Provide the (X, Y) coordinate of the cell's center where the given text is located.  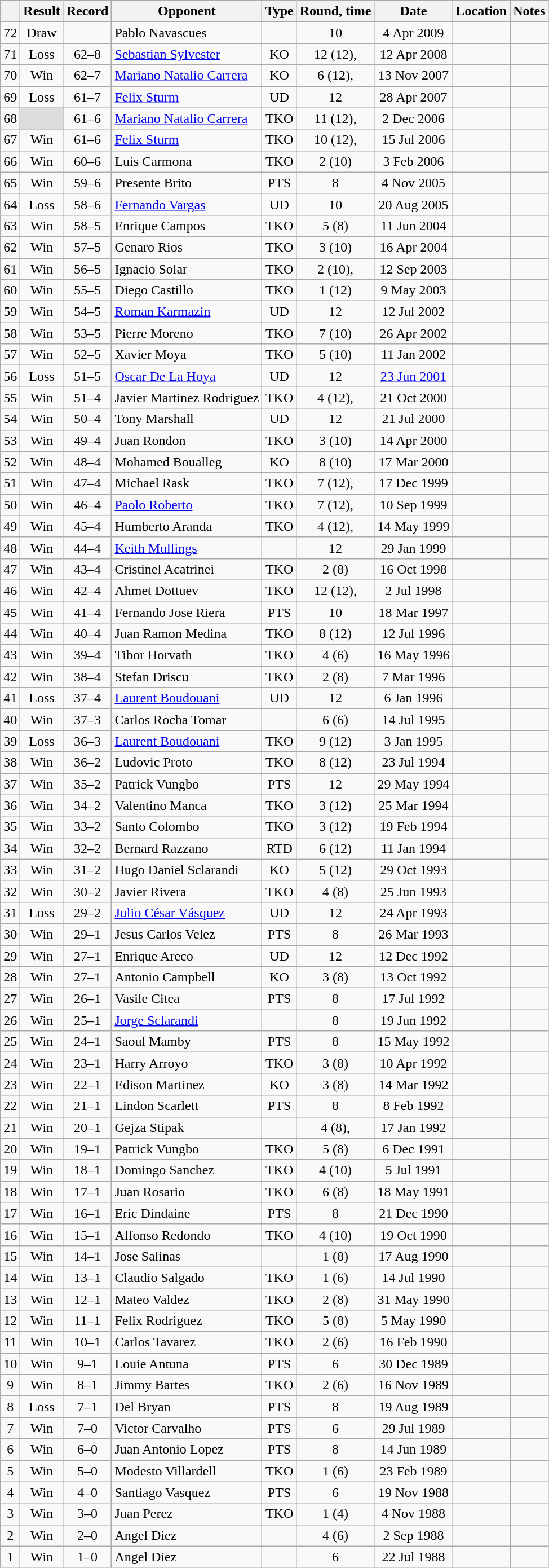
Antonio Campbell (187, 977)
37–3 (87, 720)
29 Jul 1989 (414, 1428)
Carlos Rocha Tomar (187, 720)
54 (10, 419)
34–2 (87, 805)
71 (10, 54)
66 (10, 161)
18 Mar 1997 (414, 612)
58 (10, 333)
2 (10, 1535)
26 Mar 1993 (414, 934)
Javier Rivera (187, 891)
12 Sep 2003 (414, 269)
55 (10, 398)
11 Jan 1994 (414, 848)
13 Oct 1992 (414, 977)
29 Jan 1999 (414, 548)
7 (10) (335, 333)
11 Jan 2002 (414, 355)
72 (10, 33)
19 Nov 1988 (414, 1492)
Humberto Aranda (187, 526)
26 Apr 2002 (414, 333)
47 (10, 569)
49 (10, 526)
5 (10, 1471)
20 (10, 1149)
Lindon Scarlett (187, 1106)
Edison Martinez (187, 1085)
1 (8) (335, 1256)
17 Jul 1992 (414, 999)
55–5 (87, 290)
58–6 (87, 204)
RTD (280, 848)
15–1 (87, 1235)
29–2 (87, 913)
21 Oct 2000 (414, 398)
Mateo Valdez (187, 1299)
53 (10, 441)
4 Nov 2005 (414, 183)
6 (8) (335, 1192)
22 Jul 1988 (414, 1557)
29 May 1994 (414, 784)
33 (10, 870)
Vasile Citea (187, 999)
Harry Arroyo (187, 1063)
17 (10, 1213)
13 (10, 1299)
36–3 (87, 741)
30 Dec 1989 (414, 1364)
67 (10, 140)
68 (10, 118)
Domingo Sanchez (187, 1170)
Genaro Rios (187, 247)
26 (10, 1020)
50 (10, 505)
23 Feb 1989 (414, 1471)
45–4 (87, 526)
8 (10) (335, 462)
52 (10, 462)
3 (10, 1514)
39–4 (87, 655)
Sebastian Sylvester (187, 54)
1 (12) (335, 290)
16 Oct 1998 (414, 569)
Juan Ramon Medina (187, 634)
20–1 (87, 1127)
6 (12) (335, 848)
17 Mar 2000 (414, 462)
16 Nov 1989 (414, 1385)
Record (87, 11)
25–1 (87, 1020)
11 Jun 2004 (414, 226)
36–2 (87, 763)
1 (10, 1557)
30 (10, 934)
Diego Castillo (187, 290)
61–7 (87, 97)
51–5 (87, 376)
57–5 (87, 247)
33–2 (87, 827)
2 (10), (335, 269)
9–1 (87, 1364)
17–1 (87, 1192)
10 Sep 1999 (414, 505)
Ignacio Solar (187, 269)
Jorge Sclarandi (187, 1020)
41–4 (87, 612)
52–5 (87, 355)
17 Dec 1999 (414, 483)
69 (10, 97)
62 (10, 247)
4 Nov 1988 (414, 1514)
34 (10, 848)
1–0 (87, 1557)
23 Jul 1994 (414, 763)
5–0 (87, 1471)
59 (10, 312)
Opponent (187, 11)
51–4 (87, 398)
Carlos Tavarez (187, 1342)
23 (10, 1085)
Bernard Razzano (187, 848)
6 (12), (335, 76)
Jesus Carlos Velez (187, 934)
30–2 (87, 891)
Draw (42, 33)
21 (10, 1127)
27 (10, 999)
24 (10, 1063)
19 (10, 1170)
16 Apr 2004 (414, 247)
5 Jul 1991 (414, 1170)
25 Mar 1994 (414, 805)
12 Jul 1996 (414, 634)
3 Jan 1995 (414, 741)
Stefan Driscu (187, 677)
Michael Rask (187, 483)
7–1 (87, 1407)
Presente Brito (187, 183)
14 May 1999 (414, 526)
Fernando Jose Riera (187, 612)
2 Jul 1998 (414, 591)
2 Dec 2006 (414, 118)
5 May 1990 (414, 1321)
10 (12), (335, 140)
Juan Rosario (187, 1192)
45 (10, 612)
2 Sep 1988 (414, 1535)
64 (10, 204)
29–1 (87, 934)
53–5 (87, 333)
8–1 (87, 1385)
44 (10, 634)
Oscar De La Hoya (187, 376)
38 (10, 763)
35–2 (87, 784)
17 Aug 1990 (414, 1256)
Tony Marshall (187, 419)
Modesto Villardell (187, 1471)
Alfonso Redondo (187, 1235)
25 (10, 1042)
19–1 (87, 1149)
Julio César Vásquez (187, 913)
61 (10, 269)
12 Jul 2002 (414, 312)
10 Apr 1992 (414, 1063)
5 (10) (335, 355)
Jose Salinas (187, 1256)
48 (10, 548)
31 (10, 913)
51 (10, 483)
Luis Carmona (187, 161)
Date (414, 11)
Enrique Campos (187, 226)
Santiago Vasquez (187, 1492)
Victor Carvalho (187, 1428)
14 Jul 1990 (414, 1278)
38–4 (87, 677)
14 Jul 1995 (414, 720)
43 (10, 655)
Location (481, 11)
Fernando Vargas (187, 204)
Type (280, 11)
36 (10, 805)
Result (42, 11)
18 (10, 1192)
4 (8), (335, 1127)
23–1 (87, 1063)
5 (12) (335, 870)
Notes (529, 11)
8 Feb 1992 (414, 1106)
Cristinel Acatrinei (187, 569)
3 Feb 2006 (414, 161)
2–0 (87, 1535)
43–4 (87, 569)
Tibor Horvath (187, 655)
63 (10, 226)
39 (10, 741)
50–4 (87, 419)
4 Apr 2009 (414, 33)
42–4 (87, 591)
Pablo Navascues (187, 33)
16–1 (87, 1213)
Saoul Mamby (187, 1042)
Eric Dindaine (187, 1213)
15 May 1992 (414, 1042)
15 (10, 1256)
24–1 (87, 1042)
Javier Martinez Rodriguez (187, 398)
Hugo Daniel Sclarandi (187, 870)
Santo Colombo (187, 827)
7–0 (87, 1428)
6 Jan 1996 (414, 698)
Valentino Manca (187, 805)
19 Feb 1994 (414, 827)
37–4 (87, 698)
29 Oct 1993 (414, 870)
Pierre Moreno (187, 333)
47–4 (87, 483)
16 (10, 1235)
Juan Perez (187, 1514)
40–4 (87, 634)
54–5 (87, 312)
13–1 (87, 1278)
19 Oct 1990 (414, 1235)
Felix Rodriguez (187, 1321)
60–6 (87, 161)
22–1 (87, 1085)
32–2 (87, 848)
Juan Rondon (187, 441)
4 (8) (335, 891)
17 Jan 1992 (414, 1127)
16 Feb 1990 (414, 1342)
4–0 (87, 1492)
Mohamed Boualleg (187, 462)
44–4 (87, 548)
11 (10, 1342)
21 Jul 2000 (414, 419)
59–6 (87, 183)
31 May 1990 (414, 1299)
56–5 (87, 269)
13 Nov 2007 (414, 76)
25 Jun 1993 (414, 891)
9 May 2003 (414, 290)
Keith Mullings (187, 548)
7 Mar 1996 (414, 677)
7 (10, 1428)
14 Apr 2000 (414, 441)
Juan Antonio Lopez (187, 1450)
28 Apr 2007 (414, 97)
10–1 (87, 1342)
21–1 (87, 1106)
62–8 (87, 54)
4 (10, 1492)
57 (10, 355)
6–0 (87, 1450)
Ahmet Dottuev (187, 591)
Claudio Salgado (187, 1278)
12 Apr 2008 (414, 54)
46 (10, 591)
41 (10, 698)
26–1 (87, 999)
12 Dec 1992 (414, 956)
14 Jun 1989 (414, 1450)
21 Dec 1990 (414, 1213)
40 (10, 720)
6 Dec 1991 (414, 1149)
2 (10) (335, 161)
Roman Karmazin (187, 312)
Jimmy Bartes (187, 1385)
31–2 (87, 870)
46–4 (87, 505)
19 Jun 1992 (414, 1020)
Del Bryan (187, 1407)
49–4 (87, 441)
Round, time (335, 11)
58–5 (87, 226)
1 (4) (335, 1514)
42 (10, 677)
Paolo Roberto (187, 505)
6 (6) (335, 720)
3–0 (87, 1514)
48–4 (87, 462)
14 (10, 1278)
60 (10, 290)
22 (10, 1106)
37 (10, 784)
19 Aug 1989 (414, 1407)
62–7 (87, 76)
20 Aug 2005 (414, 204)
24 Apr 1993 (414, 913)
Gejza Stipak (187, 1127)
Ludovic Proto (187, 763)
15 Jul 2006 (414, 140)
70 (10, 76)
18–1 (87, 1170)
32 (10, 891)
28 (10, 977)
11 (12), (335, 118)
35 (10, 827)
23 Jun 2001 (414, 376)
29 (10, 956)
12–1 (87, 1299)
14 Mar 1992 (414, 1085)
9 (10, 1385)
Enrique Areco (187, 956)
11–1 (87, 1321)
56 (10, 376)
65 (10, 183)
18 May 1991 (414, 1192)
Xavier Moya (187, 355)
14–1 (87, 1256)
Louie Antuna (187, 1364)
9 (12) (335, 741)
16 May 1996 (414, 655)
